Search for the cell housing the specified text and yield its [x, y] center coordinate. 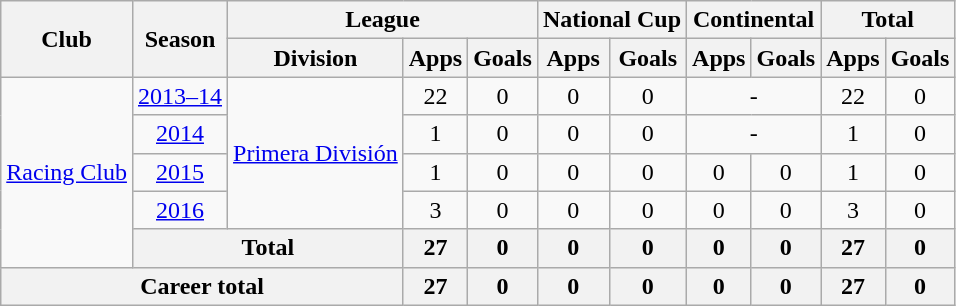
Club [67, 39]
2015 [180, 172]
Continental [754, 20]
Racing Club [67, 172]
2013–14 [180, 96]
Career total [202, 286]
Season [180, 39]
2014 [180, 134]
National Cup [612, 20]
Division [316, 58]
2016 [180, 210]
Primera División [316, 153]
League [383, 20]
